Search for the cell housing the specified text and yield its [x, y] center coordinate. 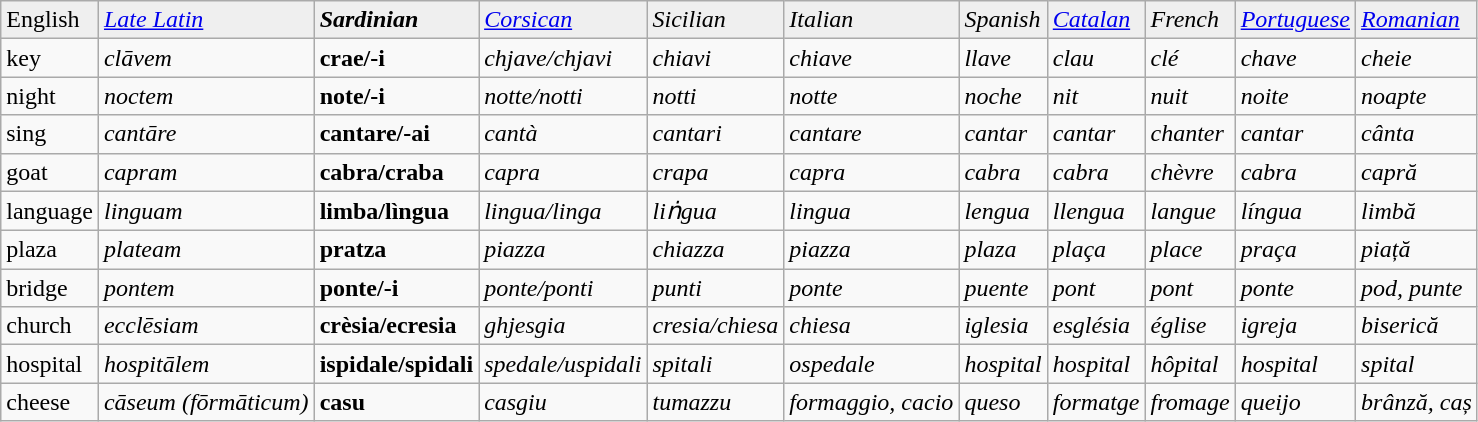
capram [206, 172]
brânză, caș [1417, 402]
formaggio, cacio [872, 402]
formatge [1096, 402]
hôpital [1190, 364]
église [1190, 326]
llave [1003, 58]
cantare [872, 134]
cheie [1417, 58]
nuit [1190, 96]
cresia/chiesa [716, 326]
igreja [1295, 326]
capră [1417, 172]
crapa [716, 172]
noctem [206, 96]
hospitālem [206, 364]
Sicilian [716, 20]
notte [872, 96]
cantāre [206, 134]
night [50, 96]
pratza [396, 250]
iglesia [1003, 326]
cantare/-ai [396, 134]
Catalan [1096, 20]
casu [396, 402]
goat [50, 172]
crèsia/ecresia [396, 326]
ponte/-i [396, 288]
chjave/chjavi [563, 58]
lengua [1003, 211]
Spanish [1003, 20]
spital [1417, 364]
casgiu [563, 402]
nit [1096, 96]
Corsican [563, 20]
clau [1096, 58]
piață [1417, 250]
notte/notti [563, 96]
Romanian [1417, 20]
limba/lìngua [396, 211]
església [1096, 326]
chiavi [716, 58]
biserică [1417, 326]
llengua [1096, 211]
crae/-i [396, 58]
chiesa [872, 326]
cāseum (fōrmāticum) [206, 402]
tumazzu [716, 402]
chave [1295, 58]
noche [1003, 96]
Portuguese [1295, 20]
limbă [1417, 211]
ecclēsiam [206, 326]
puente [1003, 288]
ospedale [872, 364]
cantari [716, 134]
linguam [206, 211]
ispidale/spidali [396, 364]
Sardinian [396, 20]
chèvre [1190, 172]
cantà [563, 134]
noapte [1417, 96]
Late Latin [206, 20]
cânta [1417, 134]
chanter [1190, 134]
sing [50, 134]
queijo [1295, 402]
cheese [50, 402]
língua [1295, 211]
language [50, 211]
chiave [872, 58]
Italian [872, 20]
note/-i [396, 96]
French [1190, 20]
praça [1295, 250]
noite [1295, 96]
spitali [716, 364]
chiazza [716, 250]
cabra/craba [396, 172]
pontem [206, 288]
plaça [1096, 250]
lingua [872, 211]
liṅgua [716, 211]
key [50, 58]
notti [716, 96]
ponte/ponti [563, 288]
spedale/uspidali [563, 364]
English [50, 20]
clāvem [206, 58]
place [1190, 250]
church [50, 326]
queso [1003, 402]
clé [1190, 58]
ghjesgia [563, 326]
punti [716, 288]
pod, punte [1417, 288]
plateam [206, 250]
lingua/linga [563, 211]
fromage [1190, 402]
langue [1190, 211]
bridge [50, 288]
